Search for the cell housing the specified text and yield its [X, Y] center coordinate. 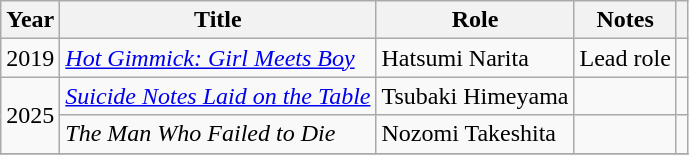
Nozomi Takeshita [475, 134]
Lead role [625, 58]
2019 [30, 58]
Year [30, 20]
The Man Who Failed to Die [218, 134]
Role [475, 20]
Title [218, 20]
Tsubaki Himeyama [475, 96]
Notes [625, 20]
Suicide Notes Laid on the Table [218, 96]
2025 [30, 115]
Hot Gimmick: Girl Meets Boy [218, 58]
Hatsumi Narita [475, 58]
